Pinpoint the cell where the given text exists, returning its [X, Y] midpoint coordinate. 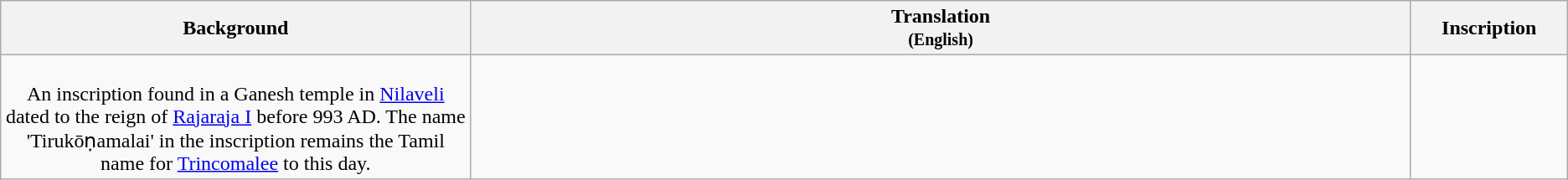
Inscription [1489, 28]
Translation(English) [941, 28]
Background [236, 28]
